Detect which cell encompasses the target text, then output its [x, y] center coordinate. 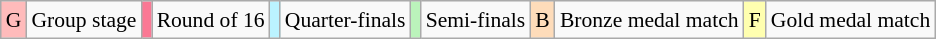
Bronze medal match [650, 20]
Semi-finals [476, 20]
Quarter-finals [346, 20]
B [542, 20]
Group stage [84, 20]
Gold medal match [851, 20]
G [14, 20]
F [755, 20]
Round of 16 [211, 20]
